Capture the cell that displays the provided text and extract its (x, y) central coordinate. 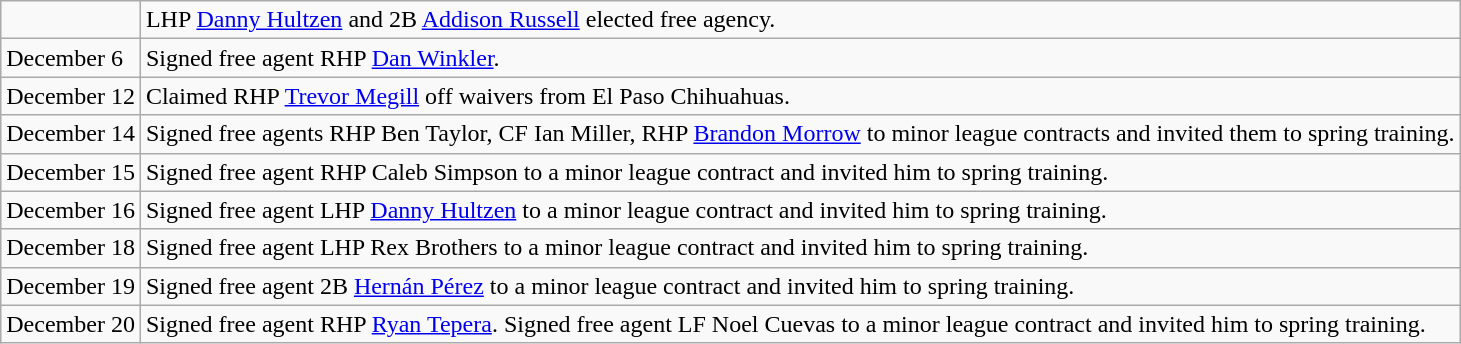
Signed free agent LHP Rex Brothers to a minor league contract and invited him to spring training. (800, 248)
December 18 (71, 248)
December 16 (71, 210)
Signed free agents RHP Ben Taylor, CF Ian Miller, RHP Brandon Morrow to minor league contracts and invited them to spring training. (800, 134)
December 20 (71, 324)
December 12 (71, 96)
Signed free agent RHP Dan Winkler. (800, 58)
Signed free agent RHP Caleb Simpson to a minor league contract and invited him to spring training. (800, 172)
December 15 (71, 172)
December 19 (71, 286)
Claimed RHP Trevor Megill off waivers from El Paso Chihuahuas. (800, 96)
December 6 (71, 58)
Signed free agent 2B Hernán Pérez to a minor league contract and invited him to spring training. (800, 286)
Signed free agent RHP Ryan Tepera. Signed free agent LF Noel Cuevas to a minor league contract and invited him to spring training. (800, 324)
Signed free agent LHP Danny Hultzen to a minor league contract and invited him to spring training. (800, 210)
LHP Danny Hultzen and 2B Addison Russell elected free agency. (800, 20)
December 14 (71, 134)
